Identify which cell holds the provided text, then report its (x, y) central coordinate. 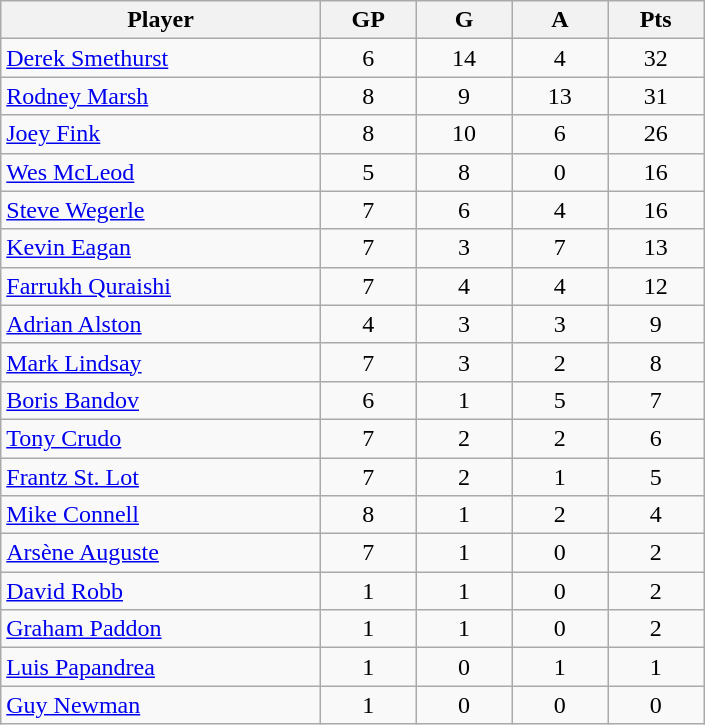
Luis Papandrea (160, 667)
Player (160, 20)
Steve Wegerle (160, 210)
Tony Crudo (160, 438)
10 (464, 134)
Kevin Eagan (160, 248)
Graham Paddon (160, 629)
Guy Newman (160, 705)
A (560, 20)
31 (656, 96)
Mike Connell (160, 515)
Pts (656, 20)
26 (656, 134)
Mark Lindsay (160, 362)
Rodney Marsh (160, 96)
Adrian Alston (160, 324)
G (464, 20)
Boris Bandov (160, 400)
12 (656, 286)
Frantz St. Lot (160, 477)
32 (656, 58)
GP (368, 20)
Derek Smethurst (160, 58)
Wes McLeod (160, 172)
Arsène Auguste (160, 553)
Farrukh Quraishi (160, 286)
14 (464, 58)
Joey Fink (160, 134)
David Robb (160, 591)
